For the text-containing cell, return its midpoint in [X, Y] coordinate format. 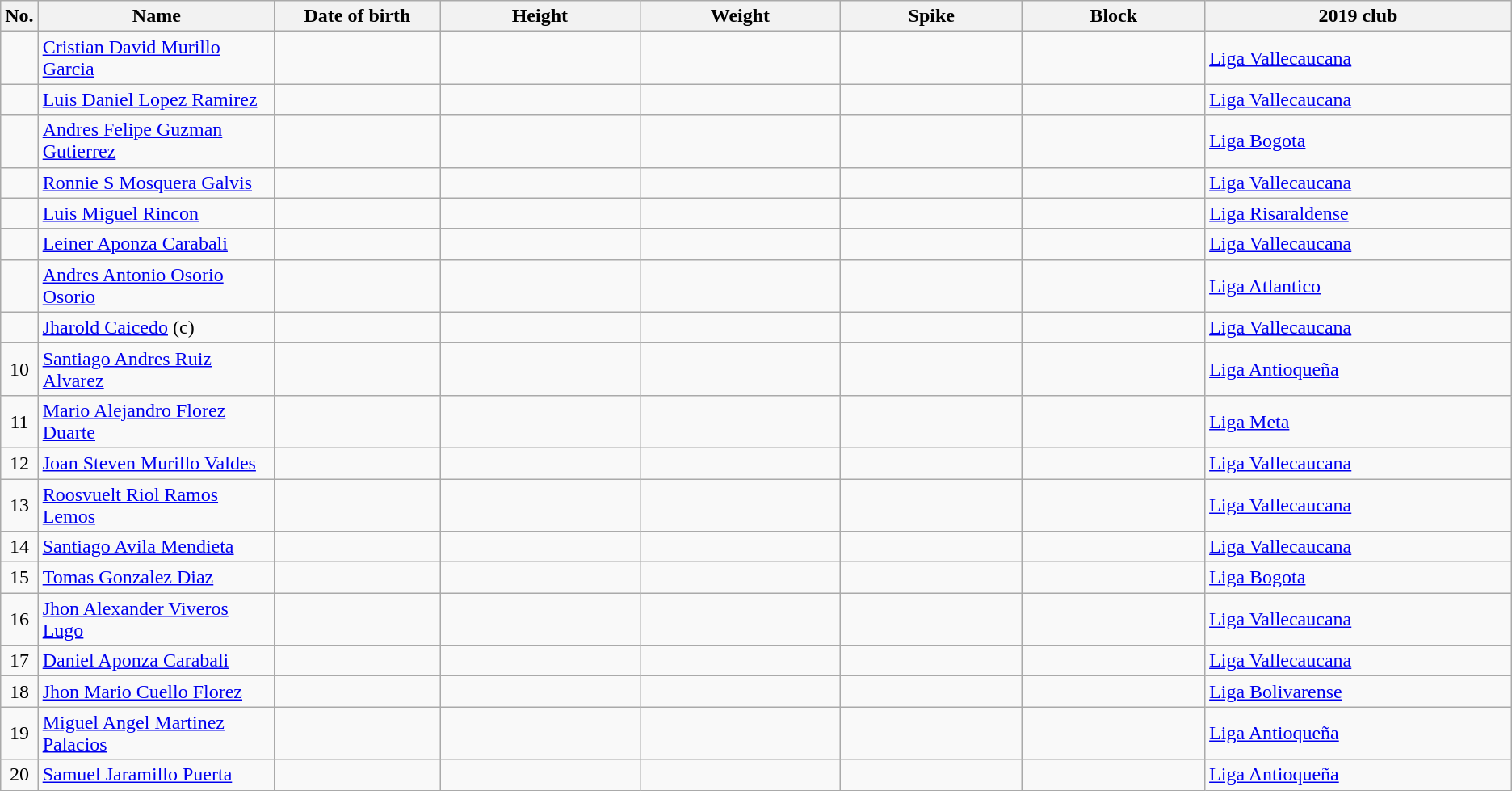
Jhon Mario Cuello Florez [157, 692]
Date of birth [357, 16]
Santiago Andres Ruiz Alvarez [157, 368]
Liga Meta [1359, 422]
Andres Antonio Osorio Osorio [157, 286]
11 [19, 422]
Leiner Aponza Carabali [157, 244]
12 [19, 463]
16 [19, 619]
Jhon Alexander Viveros Lugo [157, 619]
Luis Daniel Lopez Ramirez [157, 99]
Name [157, 16]
14 [19, 547]
18 [19, 692]
Joan Steven Murillo Valdes [157, 463]
Tomas Gonzalez Diaz [157, 578]
Andres Felipe Guzman Gutierrez [157, 141]
10 [19, 368]
Luis Miguel Rincon [157, 213]
Liga Bolivarense [1359, 692]
Liga Risaraldense [1359, 213]
Mario Alejandro Florez Duarte [157, 422]
19 [19, 734]
Block [1114, 16]
15 [19, 578]
20 [19, 775]
Weight [740, 16]
Santiago Avila Mendieta [157, 547]
Liga Atlantico [1359, 286]
13 [19, 504]
No. [19, 16]
Cristian David Murillo Garcia [157, 58]
Ronnie S Mosquera Galvis [157, 183]
2019 club [1359, 16]
Height [540, 16]
Roosvuelt Riol Ramos Lemos [157, 504]
Samuel Jaramillo Puerta [157, 775]
Miguel Angel Martinez Palacios [157, 734]
Spike [932, 16]
Daniel Aponza Carabali [157, 661]
Jharold Caicedo (c) [157, 327]
17 [19, 661]
